Locate the cell with the specified text and output its [X, Y] center coordinate. 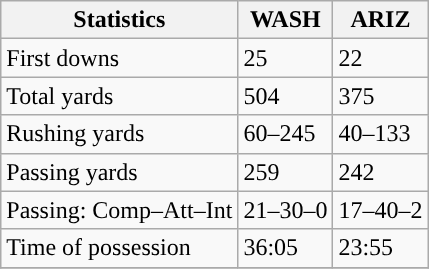
Rushing yards [120, 134]
40–133 [380, 134]
WASH [286, 20]
36:05 [286, 248]
Passing yards [120, 172]
Time of possession [120, 248]
Statistics [120, 20]
ARIZ [380, 20]
First downs [120, 58]
504 [286, 96]
Total yards [120, 96]
25 [286, 58]
259 [286, 172]
22 [380, 58]
17–40–2 [380, 210]
242 [380, 172]
375 [380, 96]
23:55 [380, 248]
60–245 [286, 134]
21–30–0 [286, 210]
Passing: Comp–Att–Int [120, 210]
